Detect which cell encompasses the target text, then output its (x, y) center coordinate. 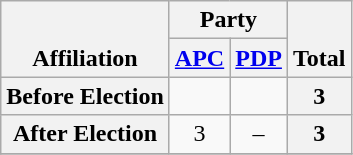
Before Election (86, 96)
– (259, 134)
Affiliation (86, 39)
APC (199, 58)
Party (228, 20)
PDP (259, 58)
Total (319, 39)
After Election (86, 134)
